Scan for the cell matching the given text and deliver its (X, Y) coordinate at center. 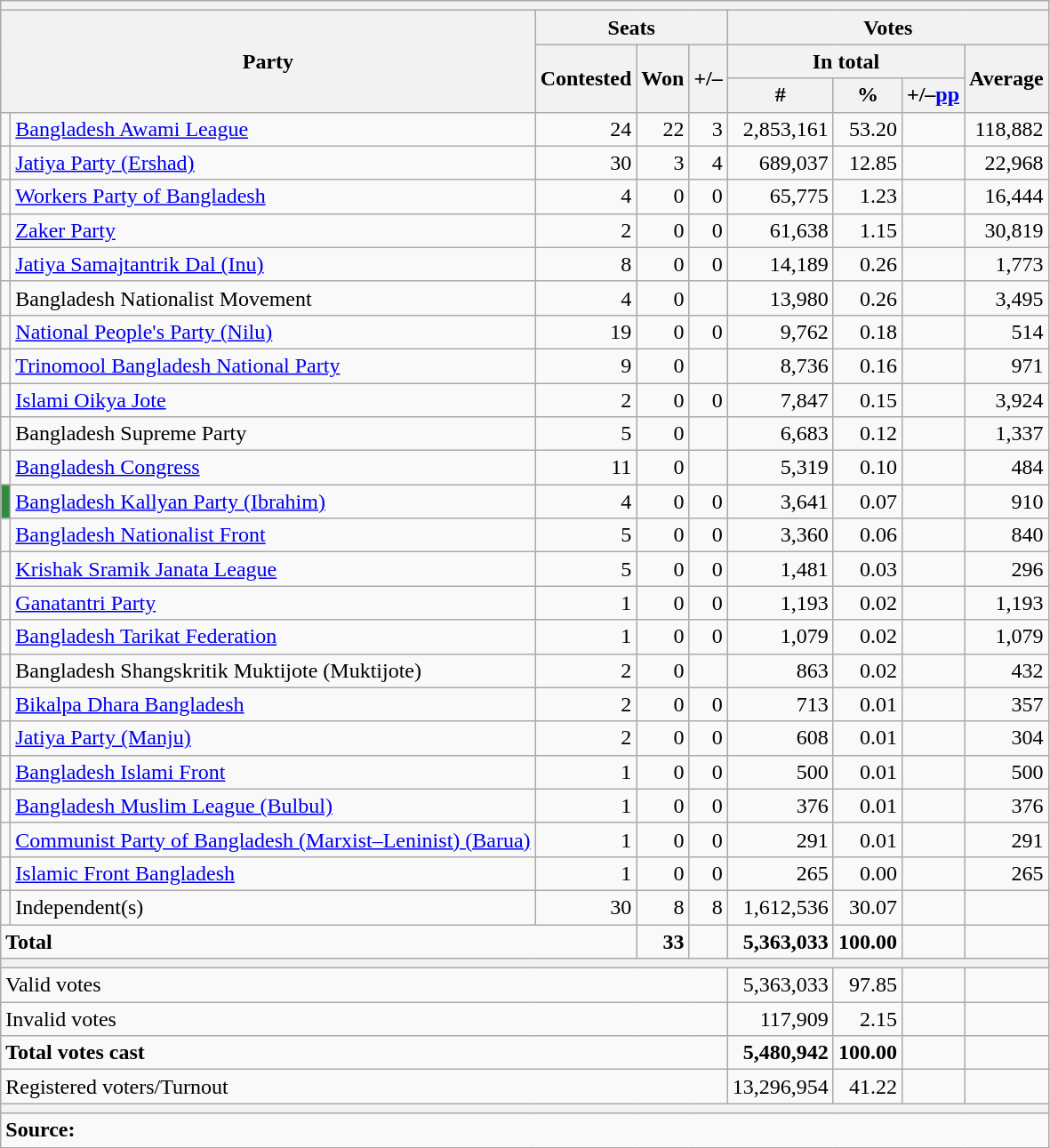
Registered voters/Turnout (365, 1087)
65,775 (781, 197)
Total (318, 942)
+/– (708, 78)
Bangladesh Islami Front (273, 772)
41.22 (868, 1087)
Invalid votes (365, 1019)
# (781, 95)
3,924 (1006, 399)
11 (586, 468)
Trinomool Bangladesh National Party (273, 365)
Bangladesh Muslim League (Bulbul) (273, 806)
0.18 (868, 332)
Seats (631, 28)
1,612,536 (781, 907)
33 (663, 942)
2,853,161 (781, 129)
971 (1006, 365)
Independent(s) (273, 907)
Party (269, 61)
Islamic Front Bangladesh (273, 873)
2.15 (868, 1019)
24 (586, 129)
Bangladesh Supreme Party (273, 434)
Ganatantri Party (273, 603)
Workers Party of Bangladesh (273, 197)
Won (663, 78)
514 (1006, 332)
863 (781, 670)
0.07 (868, 502)
97.85 (868, 985)
840 (1006, 535)
53.20 (868, 129)
Votes (887, 28)
5,319 (781, 468)
6,683 (781, 434)
Jatiya Samajtantrik Dal (Inu) (273, 264)
16,444 (1006, 197)
Total votes cast (365, 1053)
296 (1006, 569)
9,762 (781, 332)
National People's Party (Nilu) (273, 332)
0.03 (868, 569)
Source: (525, 1130)
13,980 (781, 298)
Communist Party of Bangladesh (Marxist–Leninist) (Barua) (273, 839)
Jatiya Party (Manju) (273, 738)
1.23 (868, 197)
Bangladesh Shangskritik Muktijote (Muktijote) (273, 670)
Bangladesh Nationalist Front (273, 535)
Bangladesh Kallyan Party (Ibrahim) (273, 502)
304 (1006, 738)
432 (1006, 670)
Bikalpa Dhara Bangladesh (273, 704)
% (868, 95)
8,736 (781, 365)
713 (781, 704)
Valid votes (365, 985)
910 (1006, 502)
3,641 (781, 502)
Average (1006, 78)
1.15 (868, 230)
357 (1006, 704)
3,360 (781, 535)
3,495 (1006, 298)
In total (846, 61)
9 (586, 365)
Bangladesh Awami League (273, 129)
Islami Oikya Jote (273, 399)
1,337 (1006, 434)
12.85 (868, 163)
118,882 (1006, 129)
Contested (586, 78)
14,189 (781, 264)
22,968 (1006, 163)
0.06 (868, 535)
61,638 (781, 230)
Krishak Sramik Janata League (273, 569)
13,296,954 (781, 1087)
0.10 (868, 468)
117,909 (781, 1019)
689,037 (781, 163)
+/–pp (933, 95)
0.15 (868, 399)
22 (663, 129)
Bangladesh Congress (273, 468)
Bangladesh Nationalist Movement (273, 298)
1,481 (781, 569)
19 (586, 332)
Jatiya Party (Ershad) (273, 163)
608 (781, 738)
Bangladesh Tarikat Federation (273, 637)
1,773 (1006, 264)
484 (1006, 468)
Zaker Party (273, 230)
30,819 (1006, 230)
5,480,942 (781, 1053)
0.12 (868, 434)
0.00 (868, 873)
7,847 (781, 399)
0.16 (868, 365)
30.07 (868, 907)
